Return the [x, y] coordinate for the center point of the cell that contains the specified text.  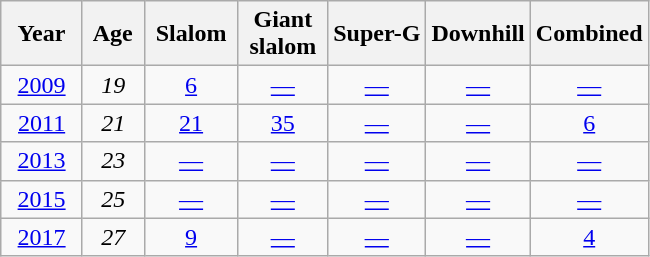
19 [113, 85]
2017 [42, 237]
27 [113, 237]
25 [113, 199]
4 [589, 237]
23 [113, 161]
Year [42, 34]
Age [113, 34]
Slalom [191, 34]
Giant slalom [283, 34]
2009 [42, 85]
2011 [42, 123]
35 [283, 123]
Super-G [377, 34]
9 [191, 237]
2015 [42, 199]
Downhill [478, 34]
Combined [589, 34]
2013 [42, 161]
